Capture the cell that displays the provided text and extract its (X, Y) central coordinate. 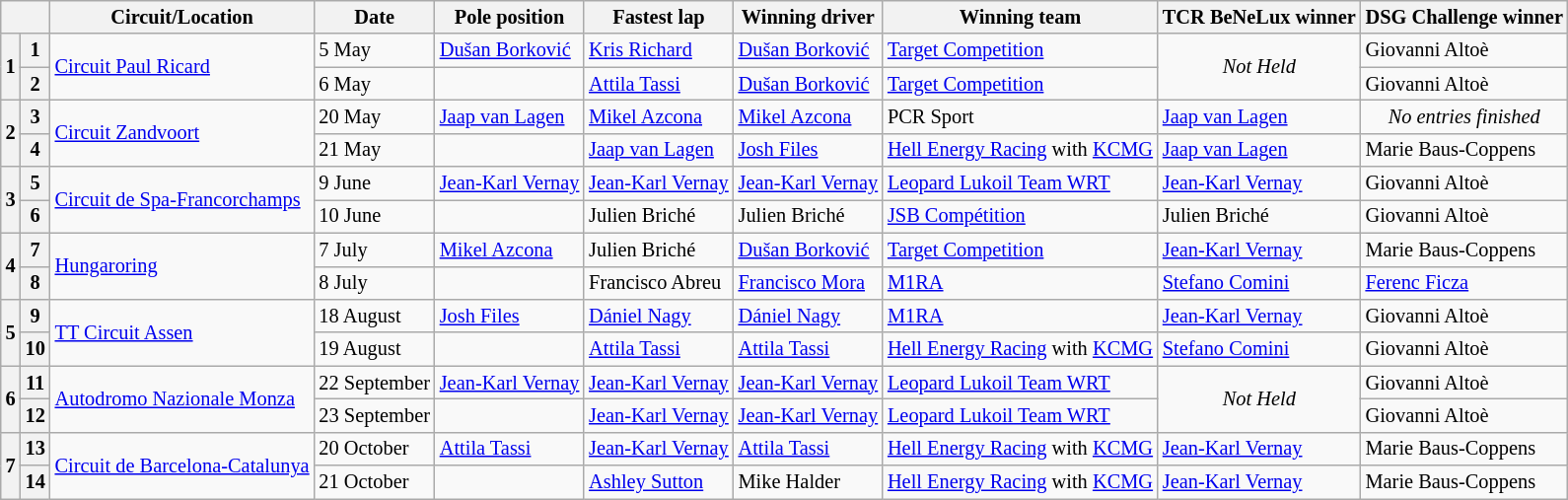
19 August (374, 349)
12 (36, 415)
Circuit de Barcelona-Catalunya (182, 465)
Hungaroring (182, 266)
9 (36, 316)
Kris Richard (659, 50)
Winning driver (809, 17)
Ferenc Ficza (1464, 283)
Circuit/Location (182, 17)
Fastest lap (659, 17)
13 (36, 449)
21 May (374, 150)
Ashley Sutton (659, 482)
11 (36, 383)
Circuit Paul Ricard (182, 67)
Circuit Zandvoort (182, 132)
9 June (374, 183)
5 May (374, 50)
23 September (374, 415)
21 October (374, 482)
10 (36, 349)
No entries finished (1464, 116)
Mike Halder (809, 482)
14 (36, 482)
20 October (374, 449)
Circuit de Spa-Francorchamps (182, 199)
6 May (374, 84)
7 July (374, 250)
10 June (374, 216)
8 (36, 283)
PCR Sport (1020, 116)
Winning team (1020, 17)
8 July (374, 283)
Francisco Mora (809, 283)
Francisco Abreu (659, 283)
Pole position (509, 17)
20 May (374, 116)
18 August (374, 316)
Autodromo Nazionale Monza (182, 398)
22 September (374, 383)
DSG Challenge winner (1464, 17)
TT Circuit Assen (182, 331)
TCR BeNeLux winner (1259, 17)
JSB Compétition (1020, 216)
Date (374, 17)
